Locate the cell with the specified text and output its (X, Y) center coordinate. 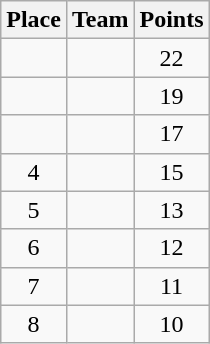
17 (172, 134)
4 (34, 172)
19 (172, 96)
6 (34, 248)
Place (34, 20)
11 (172, 286)
Points (172, 20)
10 (172, 324)
8 (34, 324)
22 (172, 58)
Team (100, 20)
7 (34, 286)
15 (172, 172)
13 (172, 210)
12 (172, 248)
5 (34, 210)
